Determine the (X, Y) coordinate at the center of the cell enclosing the given text.  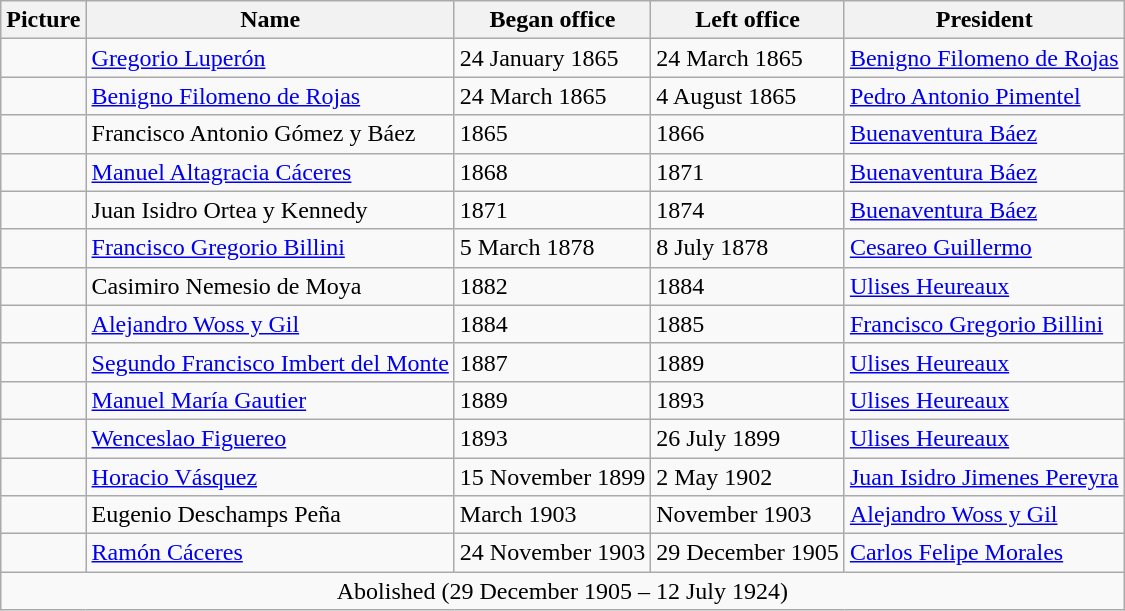
1887 (552, 362)
8 July 1878 (748, 248)
1868 (552, 172)
Segundo Francisco Imbert del Monte (270, 362)
1865 (552, 134)
24 November 1903 (552, 553)
4 August 1865 (748, 96)
Manuel Altagracia Cáceres (270, 172)
President (984, 20)
Carlos Felipe Morales (984, 553)
Horacio Vásquez (270, 477)
26 July 1899 (748, 438)
Juan Isidro Jimenes Pereyra (984, 477)
March 1903 (552, 515)
Abolished (29 December 1905 – 12 July 1924) (562, 591)
Cesareo Guillermo (984, 248)
Left office (748, 20)
Francisco Antonio Gómez y Báez (270, 134)
5 March 1878 (552, 248)
1882 (552, 286)
1885 (748, 324)
Juan Isidro Ortea y Kennedy (270, 210)
24 January 1865 (552, 58)
Began office (552, 20)
Casimiro Nemesio de Moya (270, 286)
Gregorio Luperón (270, 58)
November 1903 (748, 515)
1866 (748, 134)
Picture (44, 20)
2 May 1902 (748, 477)
1874 (748, 210)
Manuel María Gautier (270, 400)
Ramón Cáceres (270, 553)
Pedro Antonio Pimentel (984, 96)
Name (270, 20)
29 December 1905 (748, 553)
15 November 1899 (552, 477)
Eugenio Deschamps Peña (270, 515)
Wenceslao Figuereo (270, 438)
